Pinpoint the cell where the given text exists, returning its [X, Y] midpoint coordinate. 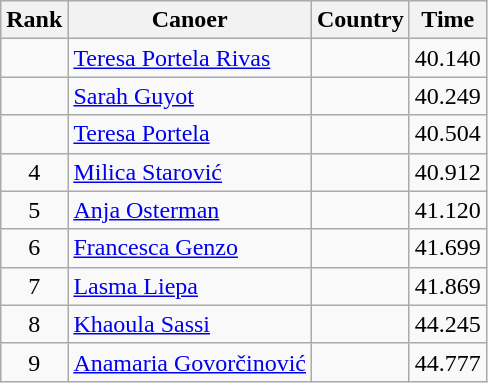
6 [34, 248]
41.699 [448, 248]
8 [34, 324]
40.249 [448, 96]
44.777 [448, 362]
Francesca Genzo [190, 248]
41.869 [448, 286]
40.912 [448, 172]
41.120 [448, 210]
Lasma Liepa [190, 286]
40.504 [448, 134]
9 [34, 362]
Sarah Guyot [190, 96]
Country [361, 20]
44.245 [448, 324]
Anja Osterman [190, 210]
Teresa Portela [190, 134]
Khaoula Sassi [190, 324]
Time [448, 20]
Anamaria Govorčinović [190, 362]
Canoer [190, 20]
4 [34, 172]
40.140 [448, 58]
7 [34, 286]
Teresa Portela Rivas [190, 58]
5 [34, 210]
Milica Starović [190, 172]
Rank [34, 20]
